Find where the given text appears and provide that cell's center as [x, y] coordinate. 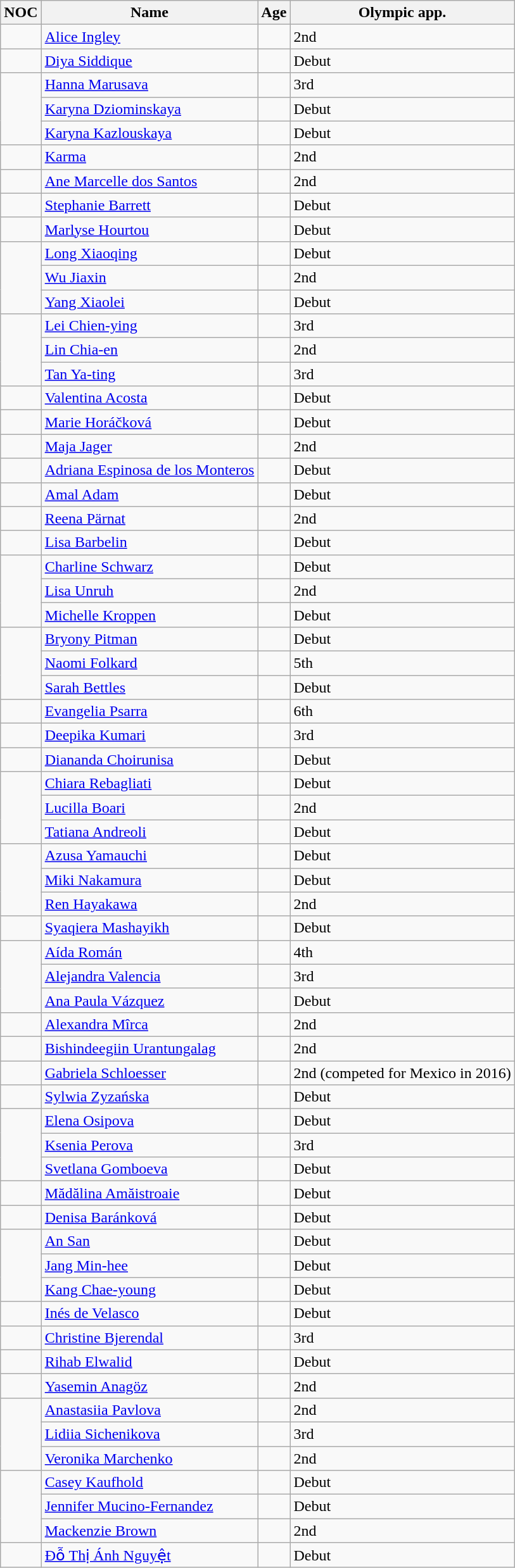
Adriana Espinosa de los Monteros [149, 470]
Amal Adam [149, 494]
Mădălina Amăistroaie [149, 1193]
Chiara Rebagliati [149, 784]
6th [402, 712]
Casey Kaufhold [149, 1483]
An San [149, 1241]
Ana Paula Vázquez [149, 1000]
Anastasiia Pavlova [149, 1410]
Sarah Bettles [149, 687]
Kang Chae-young [149, 1289]
2nd (competed for Mexico in 2016) [402, 1073]
4th [402, 952]
Lei Chien-ying [149, 326]
Long Xiaoqing [149, 253]
Charline Schwarz [149, 567]
Ksenia Perova [149, 1145]
Evangelia Psarra [149, 712]
Marlyse Hourtou [149, 229]
Syaqiera Mashayikh [149, 928]
Azusa Yamauchi [149, 856]
Jennifer Mucino-Fernandez [149, 1507]
Ren Hayakawa [149, 904]
Maja Jager [149, 446]
Karma [149, 157]
Alejandra Valencia [149, 976]
Svetlana Gomboeva [149, 1169]
Age [274, 13]
Stephanie Barrett [149, 205]
Lisa Unruh [149, 591]
5th [402, 663]
Alexandra Mîrca [149, 1024]
Bryony Pitman [149, 639]
Diya Siddique [149, 61]
Marie Horáčková [149, 422]
Ane Marcelle dos Santos [149, 181]
Sylwia Zyzańska [149, 1097]
Olympic app. [402, 13]
Michelle Kroppen [149, 615]
Denisa Baránková [149, 1217]
Lucilla Boari [149, 808]
Lisa Barbelin [149, 543]
Alice Ingley [149, 37]
NOC [21, 13]
Hanna Marusava [149, 85]
Lidiia Sichenikova [149, 1434]
Rihab Elwalid [149, 1362]
Naomi Folkard [149, 663]
Elena Osipova [149, 1121]
Gabriela Schloesser [149, 1073]
Karyna Kazlouskaya [149, 133]
Valentina Acosta [149, 398]
Name [149, 13]
Bishindeegiin Urantungalag [149, 1048]
Christine Bjerendal [149, 1338]
Diananda Choirunisa [149, 760]
Karyna Dziominskaya [149, 109]
Jang Min-hee [149, 1265]
Inés de Velasco [149, 1314]
Deepika Kumari [149, 736]
Tan Ya-ting [149, 374]
Lin Chia-en [149, 350]
Reena Pärnat [149, 518]
Tatiana Andreoli [149, 832]
Mackenzie Brown [149, 1531]
Yasemin Anagöz [149, 1386]
Đỗ Thị Ánh Nguyệt [149, 1555]
Wu Jiaxin [149, 277]
Aída Román [149, 952]
Veronika Marchenko [149, 1458]
Yang Xiaolei [149, 302]
Miki Nakamura [149, 880]
